Detect which cell encompasses the target text, then output its (x, y) center coordinate. 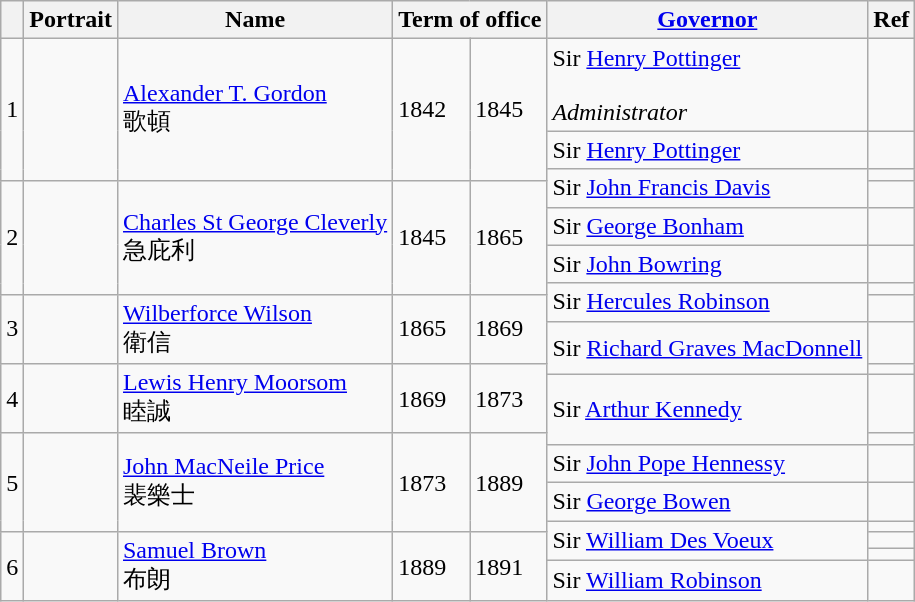
Ref (892, 20)
Sir John Francis Davis (708, 188)
1891 (508, 567)
4 (12, 399)
Sir Arthur Kennedy (708, 410)
Sir John Bowring (708, 264)
Sir John Pope Hennessy (708, 463)
1 (12, 110)
Sir George Bowen (708, 501)
Sir George Bonham (708, 226)
Sir Hercules Robinson (708, 302)
Governor (708, 20)
5 (12, 482)
Sir William Robinson (708, 580)
Charles St George Cleverly急庇利 (254, 237)
Sir Henry PottingerAdministrator (708, 85)
Portrait (71, 20)
Name (254, 20)
Wilberforce Wilson衛信 (254, 329)
Sir Richard Graves MacDonnell (708, 348)
6 (12, 567)
Sir Henry Pottinger (708, 150)
John MacNeile Price裴樂士 (254, 482)
2 (12, 237)
Alexander T. Gordon歌頓 (254, 110)
Lewis Henry Moorsom睦誠 (254, 399)
Samuel Brown布朗 (254, 567)
Sir William Des Voeux (708, 540)
3 (12, 329)
Term of office (470, 20)
1842 (432, 110)
